Detect which cell encompasses the target text, then output its (X, Y) center coordinate. 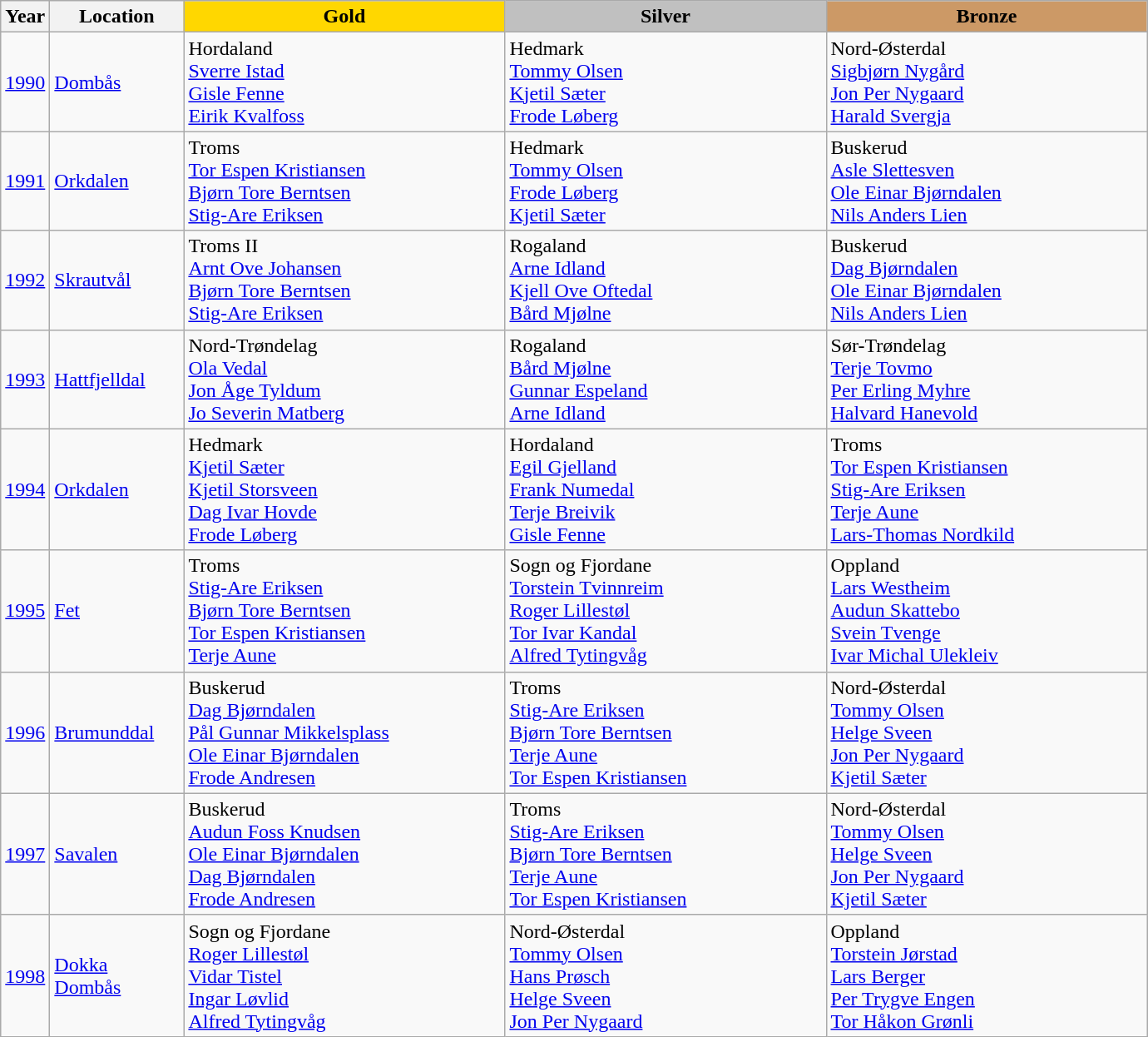
HedmarkKjetil SæterKjetil StorsveenDag Ivar HovdeFrode Løberg (344, 489)
Dombås (116, 82)
1992 (25, 280)
Silver (666, 17)
HedmarkTommy OlsenFrode LøbergKjetil Sæter (666, 181)
BuskerudDag BjørndalenOle Einar BjørndalenNils Anders Lien (987, 280)
Skrautvål (116, 280)
BuskerudDag BjørndalenPål Gunnar MikkelsplassOle Einar BjørndalenFrode Andresen (344, 732)
Year (25, 17)
RogalandArne IdlandKjell Ove OftedalBård Mjølne (666, 280)
TromsTor Espen KristiansenBjørn Tore BerntsenStig-Are Eriksen (344, 181)
1990 (25, 82)
Sogn og FjordaneTorstein TvinnreimRoger LillestølTor Ivar KandalAlfred Tytingvåg (666, 611)
Sør-TrøndelagTerje TovmoPer Erling MyhreHalvard Hanevold (987, 380)
BuskerudAudun Foss KnudsenOle Einar BjørndalenDag BjørndalenFrode Andresen (344, 854)
Nord-ØsterdalSigbjørn NygårdJon Per NygaardHarald Svergja (987, 82)
Gold (344, 17)
TromsStig-Are EriksenBjørn Tore BerntsenTor Espen KristiansenTerje Aune (344, 611)
HordalandSverre IstadGisle FenneEirik Kvalfoss (344, 82)
1996 (25, 732)
HedmarkTommy OlsenKjetil SæterFrode Løberg (666, 82)
RogalandBård MjølneGunnar EspelandArne Idland (666, 380)
Bronze (987, 17)
1998 (25, 975)
1995 (25, 611)
Nord-ØsterdalTommy OlsenHans PrøschHelge SveenJon Per Nygaard (666, 975)
Fet (116, 611)
OpplandTorstein JørstadLars BergerPer Trygve EngenTor Håkon Grønli (987, 975)
1997 (25, 854)
1994 (25, 489)
Location (116, 17)
Nord-TrøndelagOla VedalJon Åge TyldumJo Severin Matberg (344, 380)
1991 (25, 181)
Savalen (116, 854)
HordalandEgil GjellandFrank NumedalTerje BreivikGisle Fenne (666, 489)
Sogn og FjordaneRoger LillestølVidar TistelIngar LøvlidAlfred Tytingvåg (344, 975)
BuskerudAsle SlettesvenOle Einar BjørndalenNils Anders Lien (987, 181)
Troms IIArnt Ove JohansenBjørn Tore BerntsenStig-Are Eriksen (344, 280)
Brumunddal (116, 732)
Hattfjelldal (116, 380)
OpplandLars WestheimAudun SkatteboSvein TvengeIvar Michal Ulekleiv (987, 611)
DokkaDombås (116, 975)
TromsTor Espen KristiansenStig-Are EriksenTerje AuneLars-Thomas Nordkild (987, 489)
1993 (25, 380)
